Locate the cell with the specified text and output its [x, y] center coordinate. 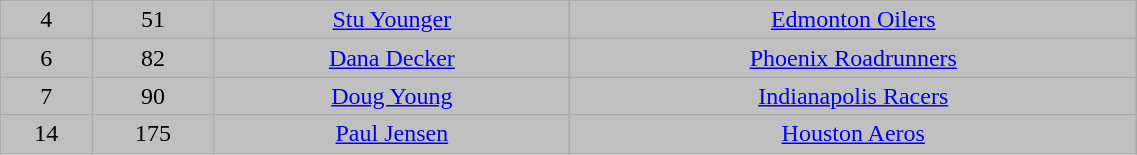
Dana Decker [392, 58]
6 [46, 58]
Edmonton Oilers [854, 20]
Doug Young [392, 96]
90 [153, 96]
82 [153, 58]
Houston Aeros [854, 134]
Paul Jensen [392, 134]
14 [46, 134]
175 [153, 134]
51 [153, 20]
Stu Younger [392, 20]
Indianapolis Racers [854, 96]
7 [46, 96]
4 [46, 20]
Phoenix Roadrunners [854, 58]
